Locate the cell with the specified text and output its [X, Y] center coordinate. 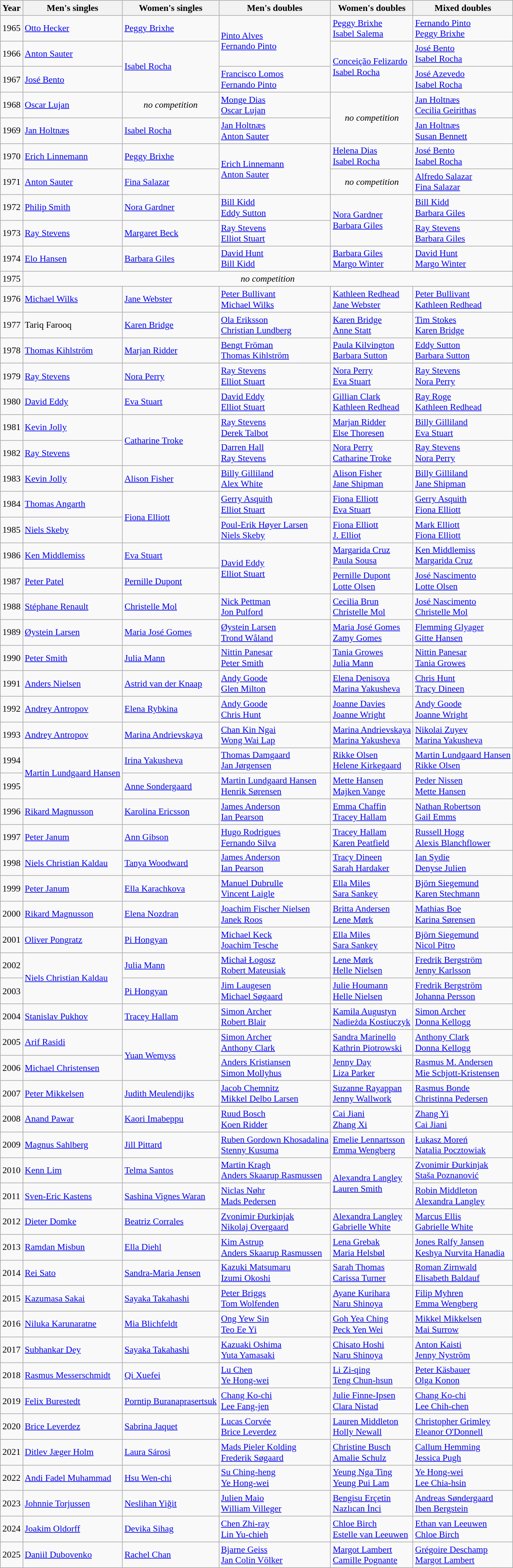
Tracey Hallam [171, 1017]
Qi Xuefei [171, 1376]
2009 [12, 1145]
Christopher Grimley Eleanor O'Donnell [463, 1427]
Brice Leverdez [73, 1427]
Chisato Hoshi Naru Shinoya [372, 1350]
Callum Hemming Jessica Pugh [463, 1452]
Kaori Imabeppu [171, 1119]
2001 [12, 940]
1965 [12, 29]
Erich Linnemann [73, 156]
Zvonimir Đurkinjak Staša Poznanović [463, 1170]
Ray Roge Kathleen Redhead [463, 402]
Billy Gilliland Jane Shipman [463, 479]
Margarida Cruz Paula Sousa [372, 556]
Dieter Domke [73, 1221]
Fredrik Bergström Johanna Persson [463, 991]
Jacob Chemnitz Mikkel Delbo Larsen [275, 1094]
Zhang Yi Cai Jiani [463, 1119]
2002 [12, 966]
Christelle Mol [171, 607]
2014 [12, 1273]
Karolina Ericsson [171, 811]
Sven-Eric Kastens [73, 1196]
Peter Bullivant Michael Wilks [275, 299]
Ann Gibson [171, 837]
1997 [12, 837]
Jill Pittard [171, 1145]
Sashina Vignes Waran [171, 1196]
Bjarne Geiss Jan Colin Völker [275, 1555]
Ye Hong-wei Lee Chia-hsin [463, 1478]
Judith Meulendijks [171, 1094]
1971 [12, 182]
Peter Bullivant Kathleen Redhead [463, 299]
Anthony Clark Donna Kellogg [463, 1042]
Łukasz Moreń Natalia Pocztowiak [463, 1145]
Anders Kristiansen Simon Mollyhus [275, 1068]
2004 [12, 1017]
Jones Ralfy Jansen Keshya Nurvita Hanadia [463, 1247]
Catharine Troke [171, 440]
Elena Denisova Marina Yakusheva [372, 684]
2008 [12, 1119]
1995 [12, 786]
1985 [12, 530]
Ola Eriksson Christian Lundberg [275, 325]
Thomas Angarth [73, 505]
Elena Nozdran [171, 915]
Roman Zirnwald Elisabeth Baldauf [463, 1273]
Peter Briggs Tom Wolfenden [275, 1298]
Fiona Elliott Eva Stuart [372, 505]
Nora Perry [171, 376]
Julie Finne-Ipsen Clara Nistad [372, 1401]
Darren Hall Ray Stevens [275, 453]
Stéphane Renault [73, 607]
Julie Houmann Helle Nielsen [372, 991]
Anand Pawar [73, 1119]
1970 [12, 156]
Michael Wilks [73, 299]
2023 [12, 1504]
1978 [12, 350]
Øystein Larsen [73, 632]
Martin Lundgaard Hansen Rikke Olsen [463, 760]
2010 [12, 1170]
Nora Perry Catharine Troke [372, 453]
1975 [12, 279]
2012 [12, 1221]
1982 [12, 453]
Jenny Day Liza Parker [372, 1068]
Alfredo Salazar Fina Salazar [463, 182]
1979 [12, 376]
Lene Mørk Helle Nielsen [372, 966]
Sandra Marinello Kathrin Piotrowski [372, 1042]
Kazuaki Oshima Yuta Yamasaki [275, 1350]
Barbara Giles [171, 259]
Pernille Dupont Lotte Olsen [372, 581]
Daniil Dubovenko [73, 1555]
Mette Hansen Majken Vange [372, 786]
Pinto Alves Fernando Pinto [275, 41]
José Nascimento Christelle Mol [463, 607]
Ray Stevens Barbara Giles [463, 233]
Felix Burestedt [73, 1401]
1986 [12, 556]
David Hunt Margo Winter [463, 259]
Mathias Boe Karina Sørensen [463, 915]
Erich Linnemann Anton Sauter [275, 169]
Nora Gardner [171, 208]
Su Ching-heng Ye Hong-wei [275, 1478]
2003 [12, 991]
1977 [12, 325]
Lauren Middleton Holly Newall [372, 1427]
Margot Lambert Camille Pognante [372, 1555]
Jan Holtnæs Anton Sauter [275, 131]
Sabrina Jaquet [171, 1427]
Ethan van Leeuwen Chloe Birch [463, 1529]
Martin Kragh Anders Skaarup Rasmussen [275, 1170]
Porntip Buranaprasertsuk [171, 1401]
Women's doubles [372, 8]
Ditlev Jæger Holm [73, 1452]
Paula Kilvington Barbara Sutton [372, 350]
Helena Dias Isabel Rocha [372, 156]
Björn Siegemund Karen Stechmann [463, 889]
1988 [12, 607]
1974 [12, 259]
Robin Middleton Alexandra Langley [463, 1196]
Rasmus M. Andersen Mie Schjott-Kristensen [463, 1068]
Goh Yea Ching Peck Yen Wei [372, 1324]
Billy Gilliland Eva Stuart [463, 428]
Rasmus Messerschmidt [73, 1376]
Grégoire Deschamp Margot Lambert [463, 1555]
2006 [12, 1068]
Simon Archer Donna Kellogg [463, 1017]
1987 [12, 581]
Maria José Gomes [171, 632]
1996 [12, 811]
Ayane Kurihara Naru Shinoya [372, 1298]
2019 [12, 1401]
Chloe Birch Estelle van Leeuwen [372, 1529]
David Hunt Bill Kidd [275, 259]
Elo Hansen [73, 259]
2021 [12, 1452]
1976 [12, 299]
Peder Nissen Mette Hansen [463, 786]
Peter Mikkelsen [73, 1094]
Tanya Woodward [171, 863]
Kim Astrup Anders Skaarup Rasmussen [275, 1247]
Gillian Clark Kathleen Redhead [372, 402]
Jim Laugesen Michael Søgaard [275, 991]
Devika Sihag [171, 1529]
Simon Archer Robert Blair [275, 1017]
1994 [12, 760]
Jan Holtnæs [73, 131]
Cai Jiani Zhang Xi [372, 1119]
Chang Ko-chi Lee Fang-jen [275, 1401]
1984 [12, 505]
1967 [12, 80]
2024 [12, 1529]
Martin Lundgaard Hansen Henrik Sørensen [275, 786]
Ella Diehl [171, 1247]
Stanislav Pukhov [73, 1017]
Tracy Dineen Sarah Hardaker [372, 863]
Mixed doubles [463, 8]
2016 [12, 1324]
Bengisu Erçetin Nazlıcan İnci [372, 1504]
Kazumasa Sakai [73, 1298]
Mikkel Mikkelsen Mai Surrow [463, 1324]
Anne Sondergaard [171, 786]
2011 [12, 1196]
Michael Keck Joachim Tesche [275, 940]
Ruben Gordown Khosadalina Stenny Kusuma [275, 1145]
Ramdan Misbun [73, 1247]
Rachel Chan [171, 1555]
Eddy Sutton Barbara Sutton [463, 350]
2000 [12, 915]
Alison Fisher Jane Shipman [372, 479]
Elena Rybkina [171, 709]
Andy Goode Joanne Wright [463, 709]
Andy Goode Glen Milton [275, 684]
Anders Nielsen [73, 684]
Laura Sárosi [171, 1452]
Otto Hecker [73, 29]
Ken Middlemiss [73, 556]
Julien Maio William Villeger [275, 1504]
Tania Growes Julia Mann [372, 658]
Filip Myhren Emma Wengberg [463, 1298]
Tariq Farooq [73, 325]
Emma Chaffin Tracey Hallam [372, 811]
Joachim Fischer Nielsen Janek Roos [275, 915]
Gerry Asquith Elliot Stuart [275, 505]
Peggy Brixhe Isabel Salema [372, 29]
Nick Pettman Jon Pulford [275, 607]
José Bento [73, 80]
Pernille Dupont [171, 581]
Øystein Larsen Trond Wåland [275, 632]
Thomas Kihlström [73, 350]
2007 [12, 1094]
Ella Karachkova [171, 889]
Philip Smith [73, 208]
Lena Grebak Maria Helsbøl [372, 1247]
Rasmus Bonde Christinna Pedersen [463, 1094]
Nittin Panesar Tania Growes [463, 658]
Sarah Thomas Carissa Turner [372, 1273]
Year [12, 8]
Women's singles [171, 8]
1993 [12, 735]
Alison Fisher [171, 479]
Mia Blichfeldt [171, 1324]
2022 [12, 1478]
Peter Smith [73, 658]
Conceição Felizardo Isabel Rocha [372, 67]
1983 [12, 479]
Tim Stokes Karen Bridge [463, 325]
2013 [12, 1247]
Kenn Lim [73, 1170]
Telma Santos [171, 1170]
Chang Ko-chi Lee Chih-chen [463, 1401]
Oscar Lujan [73, 105]
Ray Stevens Derek Talbot [275, 428]
Christine Busch Amalie Schulz [372, 1452]
Chan Kin Ngai Wong Wai Lap [275, 735]
Anton Kaisti Jenny Nyström [463, 1350]
Marina Andrievskaya Marina Yakusheva [372, 735]
Martin Lundgaard Hansen [73, 773]
Ian Sydie Denyse Julien [463, 863]
Michael Christensen [73, 1068]
Niclas Nøhr Mads Pedersen [275, 1196]
Arif Rasidi [73, 1042]
Sandra-Maria Jensen [171, 1273]
2015 [12, 1298]
Monge Dias Oscar Lujan [275, 105]
Alexandra Langley Gabrielle White [372, 1221]
Andi Fadel Muhammad [73, 1478]
Ken Middlemiss Margarida Cruz [463, 556]
Simon Archer Anthony Clark [275, 1042]
Britta Andersen Lene Mørk [372, 915]
Russell Hogg Alexis Blanchflower [463, 837]
Fernando Pinto Peggy Brixhe [463, 29]
Hsu Wen-chi [171, 1478]
2018 [12, 1376]
Ong Yew Sin Teo Ee Yi [275, 1324]
1991 [12, 684]
Neslihan Yiğit [171, 1504]
Kathleen Redhead Jane Webster [372, 299]
Irina Yakusheva [171, 760]
Hugo Rodrigues Fernando Silva [275, 837]
1981 [12, 428]
Magnus Sahlberg [73, 1145]
Mark Elliott Fiona Elliott [463, 530]
1990 [12, 658]
Rei Sato [73, 1273]
1973 [12, 233]
Cecilia Brun Christelle Mol [372, 607]
Francisco Lomos Fernando Pinto [275, 80]
1989 [12, 632]
Beatriz Corrales [171, 1221]
Poul-Erik Høyer Larsen Niels Skeby [275, 530]
Flemming Glyager Gitte Hansen [463, 632]
Thomas Damgaard Jan Jørgensen [275, 760]
Joakim Oldorff [73, 1529]
Gerry Asquith Fiona Elliott [463, 505]
2017 [12, 1350]
Manuel Dubrulle Vincent Laigle [275, 889]
David Eddy [73, 402]
Marcus Ellis Gabrielle White [463, 1221]
1968 [12, 105]
Mads Pieler Kolding Frederik Søgaard [275, 1452]
Marjan Ridder [171, 350]
Billy Gilliland Alex White [275, 479]
Yuan Wemyss [171, 1055]
Zvonimir Đurkinjak Nikolaj Overgaard [275, 1221]
Kazuki Matsumaru Izumi Okoshi [275, 1273]
Tracey Hallam Karen Peatfield [372, 837]
Rikke Olsen Helene Kirkegaard [372, 760]
Björn Siegemund Nicol Pitro [463, 940]
Jan Holtnæs Susan Bennett [463, 131]
Nikolai Zuyev Marina Yakusheva [463, 735]
Astrid van der Knaap [171, 684]
Marjan Ridder Else Thoresen [372, 428]
Marina Andrievskaya [171, 735]
Andreas Søndergaard Iben Bergstein [463, 1504]
Fiona Elliott J. Elliot [372, 530]
Joanne Davies Joanne Wright [372, 709]
Fiona Elliott [171, 517]
Men's singles [73, 8]
Nora Gardner Barbara Giles [372, 220]
José Azevedo Isabel Rocha [463, 80]
1969 [12, 131]
2005 [12, 1042]
Men's doubles [275, 8]
Oliver Pongratz [73, 940]
1999 [12, 889]
José Nascimento Lotte Olsen [463, 581]
Bengt Fröman Thomas Kihlström [275, 350]
Johnnie Torjussen [73, 1504]
Alexandra Langley Lauren Smith [372, 1183]
Yeung Nga Ting Yeung Pui Lam [372, 1478]
Andy Goode Chris Hunt [275, 709]
2025 [12, 1555]
Michał Łogosz Robert Mateusiak [275, 966]
1980 [12, 402]
Peter Patel [73, 581]
Chen Zhi-ray Lin Yu-chieh [275, 1529]
Peter Käsbauer Olga Konon [463, 1376]
Jane Webster [171, 299]
Margaret Beck [171, 233]
Fredrik Bergström Jenny Karlsson [463, 966]
Subhankar Dey [73, 1350]
Niluka Karunaratne [73, 1324]
Karen Bridge [171, 325]
Lucas Corvée Brice Leverdez [275, 1427]
2020 [12, 1427]
Nittin Panesar Peter Smith [275, 658]
Lu Chen Ye Hong-wei [275, 1376]
1998 [12, 863]
Barbara Giles Margo Winter [372, 259]
Jan Holtnæs Cecilia Geirithas [463, 105]
Nora Perry Eva Stuart [372, 376]
Niels Skeby [73, 530]
Kamila Augustyn Nadieżda Kostiuczyk [372, 1017]
Chris Hunt Tracy Dineen [463, 684]
Emelie Lennartsson Emma Wengberg [372, 1145]
Bill Kidd Barbara Giles [463, 208]
Bill Kidd Eddy Sutton [275, 208]
1972 [12, 208]
Ruud Bosch Koen Ridder [275, 1119]
Fina Salazar [171, 182]
Nathan Robertson Gail Emms [463, 811]
Li Zi-qing Teng Chun-hsun [372, 1376]
Suzanne Rayappan Jenny Wallwork [372, 1094]
Karen Bridge Anne Statt [372, 325]
Maria José Gomes Zamy Gomes [372, 632]
1992 [12, 709]
1966 [12, 54]
